Detect which cell encompasses the target text, then output its [x, y] center coordinate. 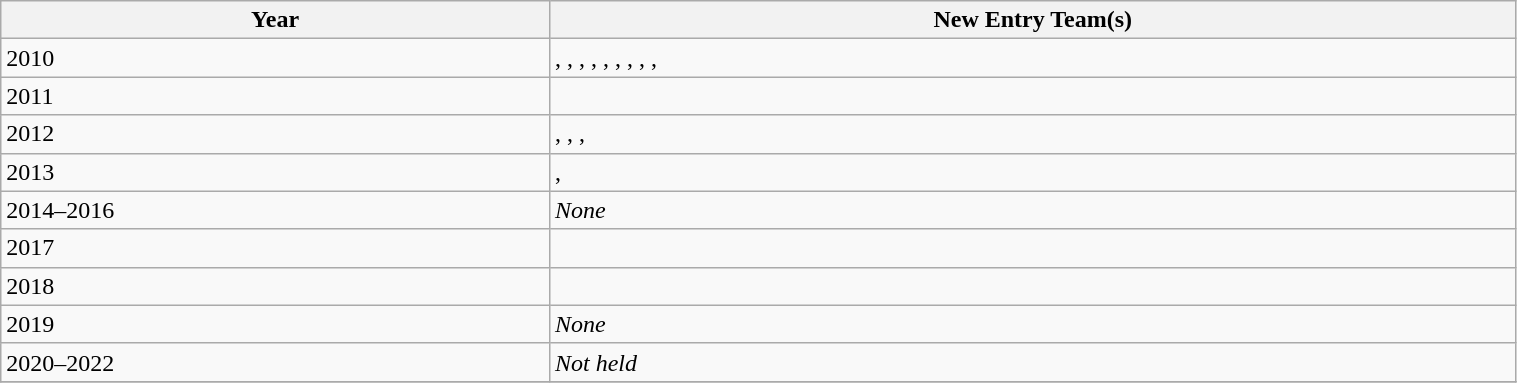
2019 [276, 324]
, , , [1032, 134]
Year [276, 20]
, , , , , , , , , [1032, 58]
2014–2016 [276, 210]
2011 [276, 96]
2017 [276, 248]
2018 [276, 286]
2013 [276, 172]
2012 [276, 134]
New Entry Team(s) [1032, 20]
, [1032, 172]
Not held [1032, 362]
2010 [276, 58]
2020–2022 [276, 362]
